Output the (x, y) coordinate of the center of the cell containing the given text.  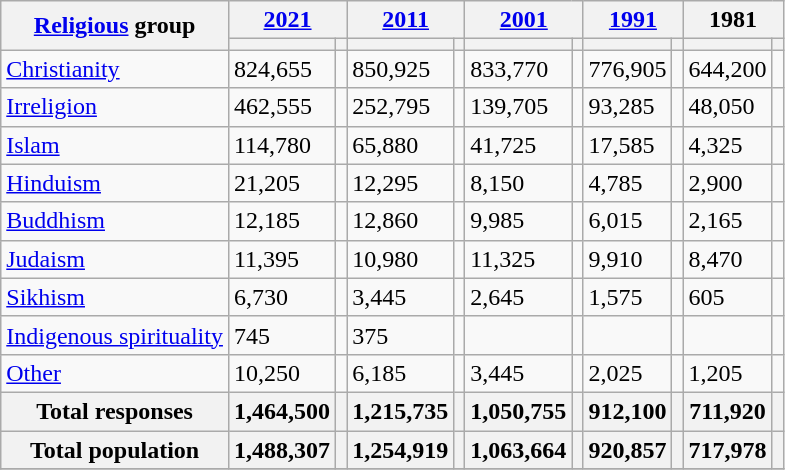
644,200 (728, 69)
2,900 (728, 183)
41,725 (518, 145)
2,025 (628, 373)
114,780 (282, 145)
1,205 (728, 373)
4,785 (628, 183)
1981 (733, 20)
Total population (115, 449)
9,910 (628, 259)
6,015 (628, 221)
Other (115, 373)
1,215,735 (400, 411)
6,730 (282, 297)
11,395 (282, 259)
Religious group (115, 26)
2,165 (728, 221)
920,857 (628, 449)
824,655 (282, 69)
2011 (406, 20)
2021 (287, 20)
1,063,664 (518, 449)
4,325 (728, 145)
Irreligion (115, 107)
Christianity (115, 69)
10,980 (400, 259)
9,985 (518, 221)
Judaism (115, 259)
93,285 (628, 107)
252,795 (400, 107)
65,880 (400, 145)
1991 (633, 20)
605 (728, 297)
8,150 (518, 183)
10,250 (282, 373)
48,050 (728, 107)
21,205 (282, 183)
717,978 (728, 449)
Buddhism (115, 221)
745 (282, 335)
2,645 (518, 297)
12,860 (400, 221)
Indigenous spirituality (115, 335)
776,905 (628, 69)
1,464,500 (282, 411)
Hinduism (115, 183)
11,325 (518, 259)
Sikhism (115, 297)
1,254,919 (400, 449)
850,925 (400, 69)
2001 (524, 20)
Total responses (115, 411)
375 (400, 335)
711,920 (728, 411)
1,050,755 (518, 411)
17,585 (628, 145)
833,770 (518, 69)
139,705 (518, 107)
462,555 (282, 107)
912,100 (628, 411)
1,488,307 (282, 449)
12,295 (400, 183)
1,575 (628, 297)
6,185 (400, 373)
Islam (115, 145)
8,470 (728, 259)
12,185 (282, 221)
